Output the (x, y) coordinate of the center of the cell containing the given text.  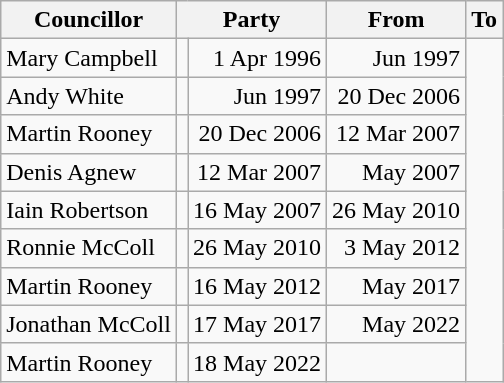
Mary Campbell (89, 58)
Jonathan McColl (89, 324)
17 May 2017 (258, 324)
Andy White (89, 96)
1 Apr 1996 (258, 58)
To (484, 20)
Party (251, 20)
Denis Agnew (89, 172)
May 2007 (396, 172)
Ronnie McColl (89, 248)
May 2017 (396, 286)
May 2022 (396, 324)
Councillor (89, 20)
Iain Robertson (89, 210)
From (396, 20)
18 May 2022 (258, 362)
16 May 2007 (258, 210)
16 May 2012 (258, 286)
3 May 2012 (396, 248)
